Pinpoint the cell where the given text exists, returning its [X, Y] midpoint coordinate. 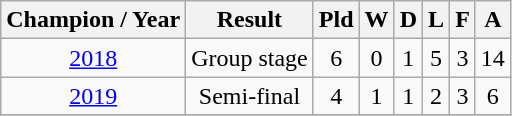
2019 [94, 96]
D [408, 20]
14 [492, 58]
L [436, 20]
2 [436, 96]
Pld [336, 20]
Group stage [250, 58]
Semi-final [250, 96]
0 [376, 58]
Result [250, 20]
F [463, 20]
A [492, 20]
Champion / Year [94, 20]
2018 [94, 58]
4 [336, 96]
5 [436, 58]
W [376, 20]
